Search for the cell housing the specified text and yield its (X, Y) center coordinate. 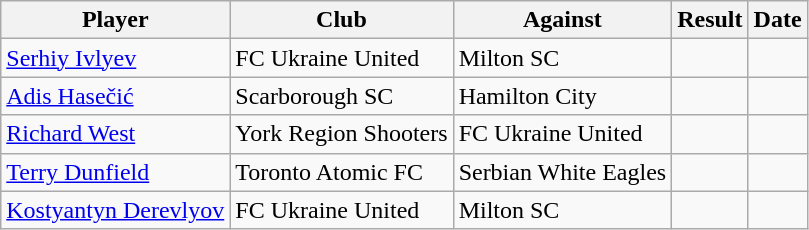
Serhiy Ivlyev (116, 58)
York Region Shooters (342, 134)
Adis Hasečić (116, 96)
Richard West (116, 134)
Club (342, 20)
Result (710, 20)
Date (778, 20)
Serbian White Eagles (562, 172)
Terry Dunfield (116, 172)
Toronto Atomic FC (342, 172)
Hamilton City (562, 96)
Against (562, 20)
Kostyantyn Derevlyov (116, 210)
Scarborough SC (342, 96)
Player (116, 20)
